Find where the given text appears and provide that cell's center as (X, Y) coordinate. 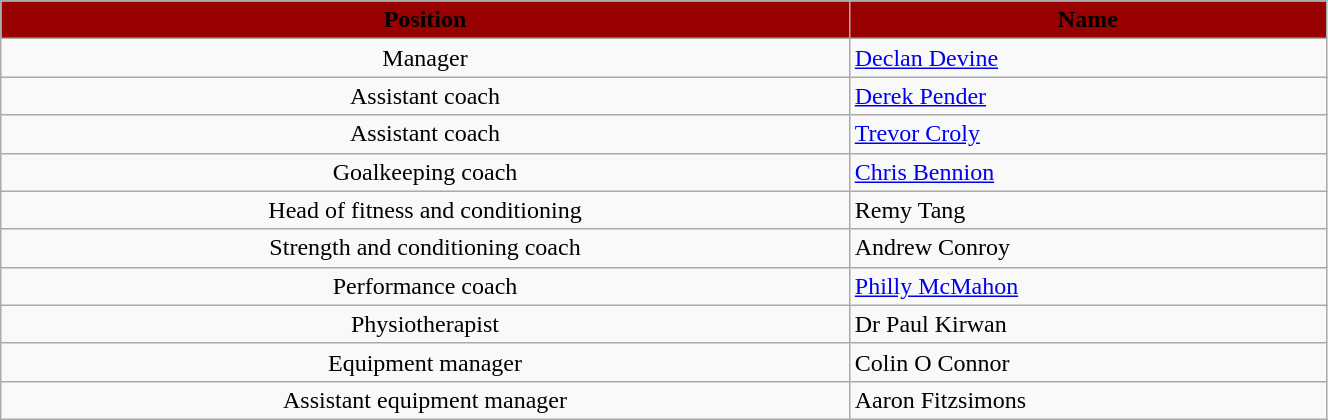
Aaron Fitzsimons (1088, 400)
Name (1088, 20)
Strength and conditioning coach (426, 248)
Declan Devine (1088, 58)
Colin O Connor (1088, 362)
Position (426, 20)
Andrew Conroy (1088, 248)
Performance coach (426, 286)
Trevor Croly (1088, 134)
Dr Paul Kirwan (1088, 324)
Philly McMahon (1088, 286)
Manager (426, 58)
Assistant equipment manager (426, 400)
Goalkeeping coach (426, 172)
Remy Tang (1088, 210)
Physiotherapist (426, 324)
Head of fitness and conditioning (426, 210)
Equipment manager (426, 362)
Chris Bennion (1088, 172)
Derek Pender (1088, 96)
